Capture the cell that displays the provided text and extract its [x, y] central coordinate. 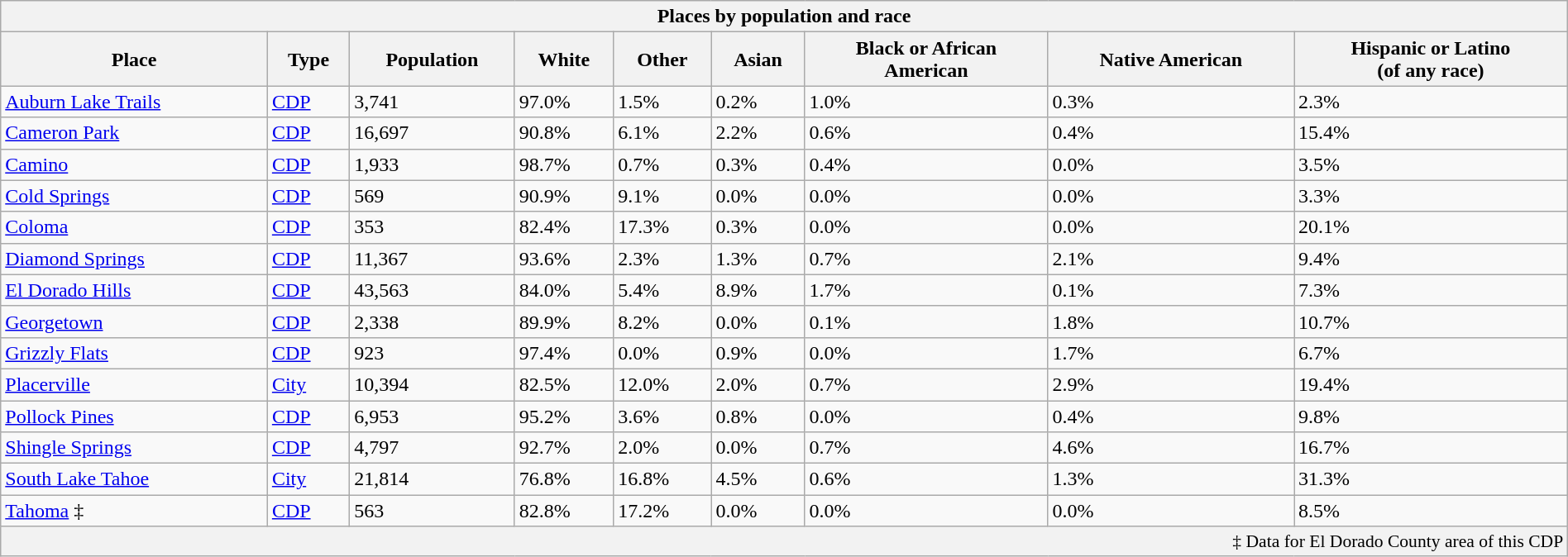
16.8% [662, 479]
9.1% [662, 196]
11,367 [432, 259]
6.1% [662, 133]
353 [432, 227]
Place [134, 60]
2.2% [758, 133]
1,933 [432, 164]
12.0% [662, 384]
4.5% [758, 479]
8.9% [758, 290]
93.6% [564, 259]
92.7% [564, 448]
Grizzly Flats [134, 353]
Tahoma ‡ [134, 511]
43,563 [432, 290]
9.4% [1431, 259]
1.0% [926, 102]
0.2% [758, 102]
8.2% [662, 321]
3.6% [662, 416]
1.5% [662, 102]
923 [432, 353]
White [564, 60]
17.3% [662, 227]
Placerville [134, 384]
19.4% [1431, 384]
Cold Springs [134, 196]
0.8% [758, 416]
97.4% [564, 353]
98.7% [564, 164]
Asian [758, 60]
6,953 [432, 416]
Camino [134, 164]
El Dorado Hills [134, 290]
90.9% [564, 196]
5.4% [662, 290]
1.8% [1171, 321]
Black or AfricanAmerican [926, 60]
97.0% [564, 102]
Coloma [134, 227]
82.5% [564, 384]
3.3% [1431, 196]
Population [432, 60]
89.9% [564, 321]
Auburn Lake Trails [134, 102]
2.1% [1171, 259]
Cameron Park [134, 133]
Type [308, 60]
20.1% [1431, 227]
569 [432, 196]
2.9% [1171, 384]
South Lake Tahoe [134, 479]
82.4% [564, 227]
17.2% [662, 511]
95.2% [564, 416]
6.7% [1431, 353]
8.5% [1431, 511]
82.8% [564, 511]
3,741 [432, 102]
0.9% [758, 353]
16.7% [1431, 448]
2,338 [432, 321]
31.3% [1431, 479]
76.8% [564, 479]
84.0% [564, 290]
Places by population and race [784, 17]
Hispanic or Latino(of any race) [1431, 60]
Native American [1171, 60]
4.6% [1171, 448]
10.7% [1431, 321]
15.4% [1431, 133]
Other [662, 60]
Pollock Pines [134, 416]
21,814 [432, 479]
9.8% [1431, 416]
7.3% [1431, 290]
4,797 [432, 448]
16,697 [432, 133]
Diamond Springs [134, 259]
90.8% [564, 133]
563 [432, 511]
Shingle Springs [134, 448]
Georgetown [134, 321]
‡ Data for El Dorado County area of this CDP [784, 541]
10,394 [432, 384]
3.5% [1431, 164]
